Return (x, y) of the center of cell containing provided text 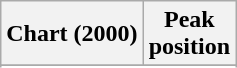
Chart (2000) (72, 34)
Peakposition (189, 34)
